Find where the given text appears and provide that cell's center as [x, y] coordinate. 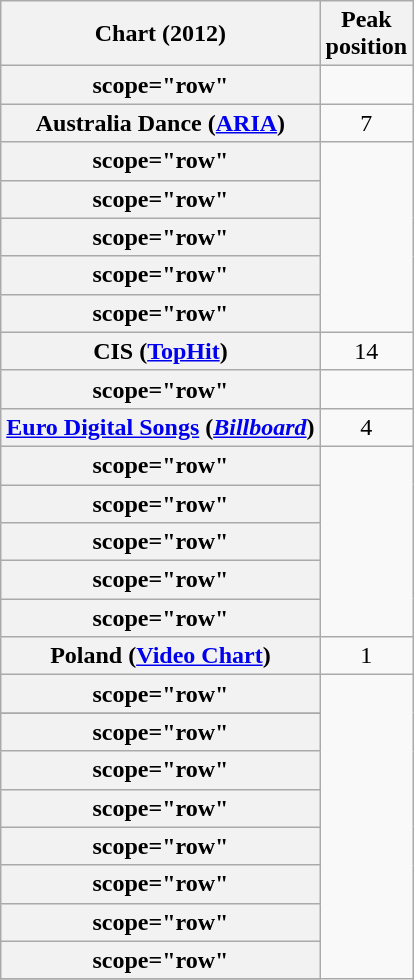
1 [366, 656]
14 [366, 351]
Chart (2012) [160, 34]
4 [366, 427]
Australia Dance (ARIA) [160, 123]
Peakposition [366, 34]
7 [366, 123]
Poland (Video Chart) [160, 656]
Euro Digital Songs (Billboard) [160, 427]
CIS (TopHit) [160, 351]
